Determine the [X, Y] coordinate at the center of the cell enclosing the given text.  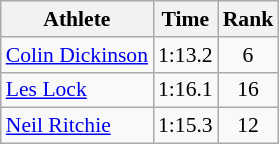
1:13.2 [186, 55]
Athlete [77, 19]
Neil Ritchie [77, 126]
16 [248, 90]
1:15.3 [186, 126]
1:16.1 [186, 90]
12 [248, 126]
6 [248, 55]
Time [186, 19]
Les Lock [77, 90]
Rank [248, 19]
Colin Dickinson [77, 55]
